Capture the cell that displays the provided text and extract its (X, Y) central coordinate. 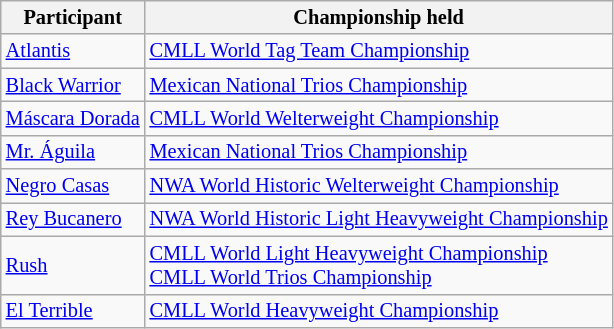
Atlantis (73, 51)
CMLL World Heavyweight Championship (379, 311)
CMLL World Tag Team Championship (379, 51)
Black Warrior (73, 85)
Rey Bucanero (73, 219)
CMLL World Welterweight Championship (379, 118)
Participant (73, 17)
El Terrible (73, 311)
Mr. Águila (73, 152)
NWA World Historic Welterweight Championship (379, 186)
Championship held (379, 17)
Rush (73, 265)
NWA World Historic Light Heavyweight Championship (379, 219)
CMLL World Light Heavyweight ChampionshipCMLL World Trios Championship (379, 265)
Máscara Dorada (73, 118)
Negro Casas (73, 186)
